Provide the [X, Y] coordinate of the cell's center where the given text is located.  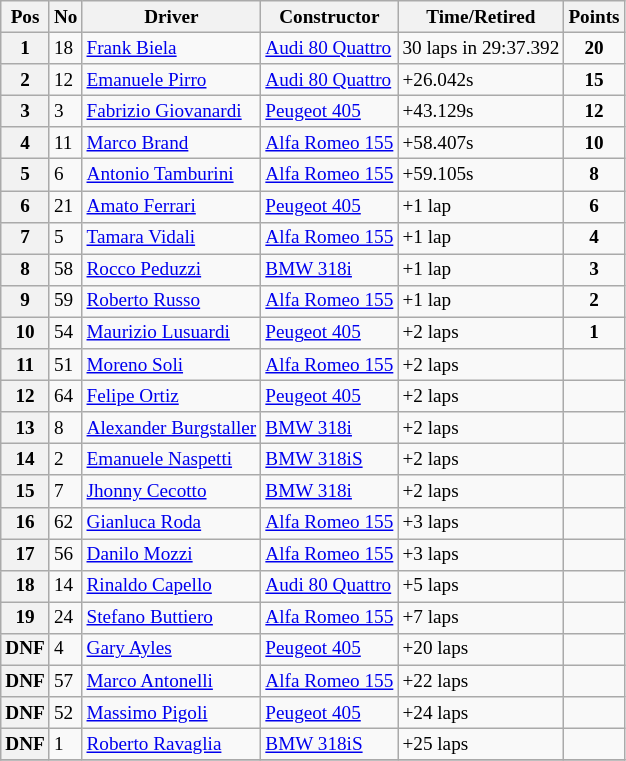
+24 laps [481, 713]
+59.105s [481, 175]
13 [26, 428]
Moreno Soli [172, 365]
20 [594, 48]
Driver [172, 17]
+58.407s [481, 143]
Antonio Tamburini [172, 175]
Maurizio Lusuardi [172, 333]
Jhonny Cecotto [172, 491]
+20 laps [481, 649]
54 [66, 333]
+5 laps [481, 586]
Points [594, 17]
30 laps in 29:37.392 [481, 48]
52 [66, 713]
Danilo Mozzi [172, 554]
+7 laps [481, 618]
Frank Biela [172, 48]
Rocco Peduzzi [172, 270]
Time/Retired [481, 17]
21 [66, 206]
9 [26, 301]
59 [66, 301]
Gary Ayles [172, 649]
+43.129s [481, 111]
+25 laps [481, 744]
+22 laps [481, 681]
Amato Ferrari [172, 206]
Alexander Burgstaller [172, 428]
No [66, 17]
Marco Brand [172, 143]
Gianluca Roda [172, 523]
Marco Antonelli [172, 681]
Emanuele Naspetti [172, 460]
51 [66, 365]
Felipe Ortiz [172, 396]
Constructor [330, 17]
+26.042s [481, 80]
19 [26, 618]
Fabrizio Giovanardi [172, 111]
Pos [26, 17]
17 [26, 554]
62 [66, 523]
24 [66, 618]
Roberto Ravaglia [172, 744]
16 [26, 523]
64 [66, 396]
Rinaldo Capello [172, 586]
Tamara Vidali [172, 238]
58 [66, 270]
Roberto Russo [172, 301]
Stefano Buttiero [172, 618]
Massimo Pigoli [172, 713]
56 [66, 554]
Emanuele Pirro [172, 80]
57 [66, 681]
